Pinpoint the cell where the given text exists, returning its (x, y) midpoint coordinate. 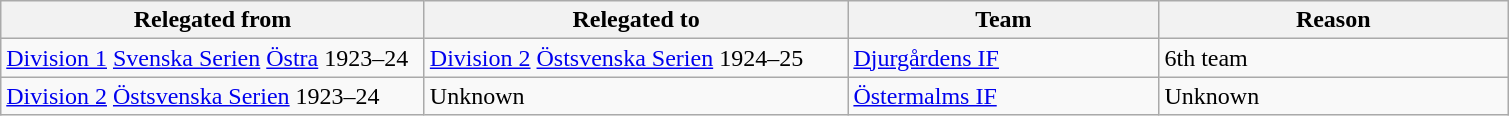
6th team (1334, 58)
Djurgårdens IF (1004, 58)
Team (1004, 20)
Division 2 Östsvenska Serien 1923–24 (213, 96)
Relegated to (636, 20)
Division 1 Svenska Serien Östra 1923–24 (213, 58)
Reason (1334, 20)
Östermalms IF (1004, 96)
Relegated from (213, 20)
Division 2 Östsvenska Serien 1924–25 (636, 58)
